Return [x, y] of the center of cell containing provided text 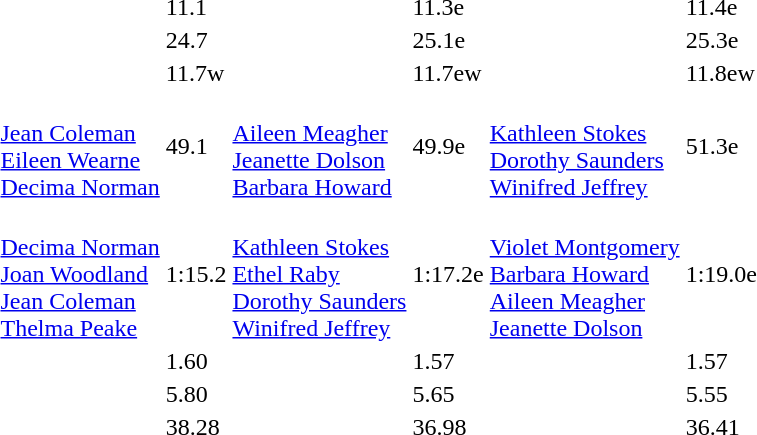
5.80 [196, 394]
1:17.2e [448, 274]
1.57 [448, 361]
24.7 [196, 40]
1:15.2 [196, 274]
11.7ew [448, 73]
49.1 [196, 146]
11.7w [196, 73]
25.1e [448, 40]
Violet MontgomeryBarbara HowardAileen MeagherJeanette Dolson [584, 274]
Kathleen StokesEthel RabyDorothy SaundersWinifred Jeffrey [320, 274]
Kathleen StokesDorothy SaundersWinifred Jeffrey [584, 146]
49.9e [448, 146]
5.65 [448, 394]
Aileen MeagherJeanette DolsonBarbara Howard [320, 146]
1.60 [196, 361]
